Capture the cell that displays the provided text and extract its [x, y] central coordinate. 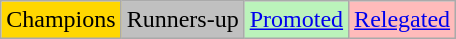
Runners-up [182, 20]
Relegated [402, 20]
Promoted [296, 20]
Champions [61, 20]
